Search for the cell housing the specified text and yield its [x, y] center coordinate. 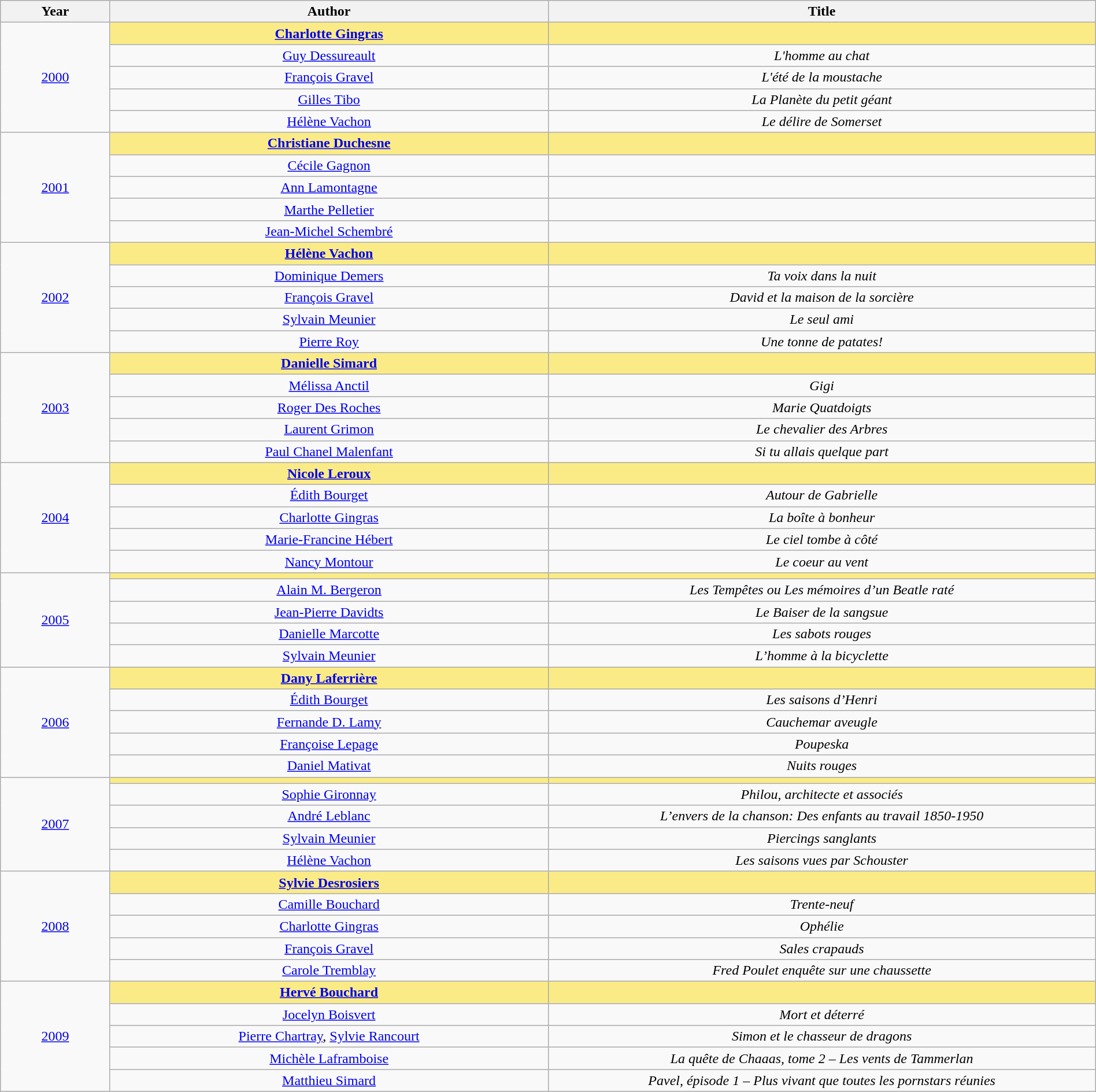
Title [822, 12]
Sylvie Desrosiers [329, 882]
Year [55, 12]
Hervé Bouchard [329, 993]
André Leblanc [329, 816]
Le seul ami [822, 320]
2005 [55, 620]
Fred Poulet enquête sur une chaussette [822, 971]
2008 [55, 926]
Daniel Mativat [329, 766]
La quête de Chaaas, tome 2 – Les vents de Tammerlan [822, 1058]
Nuits rouges [822, 766]
Le coeur au vent [822, 561]
Jocelyn Boisvert [329, 1015]
Autour de Gabrielle [822, 495]
2002 [55, 297]
Poupeska [822, 744]
Les Tempêtes ou Les mémoires d’un Beatle raté [822, 590]
2003 [55, 408]
Marthe Pelletier [329, 209]
Mort et déterré [822, 1015]
2007 [55, 824]
Roger Des Roches [329, 408]
Dany Laferrière [329, 678]
L'homme au chat [822, 55]
Jean-Michel Schembré [329, 231]
2009 [55, 1037]
Pierre Chartray, Sylvie Rancourt [329, 1037]
Simon et le chasseur de dragons [822, 1037]
Le chevalier des Arbres [822, 430]
La boîte à bonheur [822, 517]
Fernande D. Lamy [329, 722]
Trente-neuf [822, 904]
Danielle Simard [329, 364]
Dominique Demers [329, 276]
Marie-Francine Hébert [329, 539]
Le ciel tombe à côté [822, 539]
Le Baiser de la sangsue [822, 612]
2001 [55, 187]
Sophie Gironnay [329, 794]
Marie Quatdoigts [822, 408]
L’homme à la bicyclette [822, 656]
Gilles Tibo [329, 99]
Cauchemar aveugle [822, 722]
Nancy Montour [329, 561]
Philou, architecte et associés [822, 794]
Guy Dessureault [329, 55]
Matthieu Simard [329, 1080]
2004 [55, 517]
Gigi [822, 386]
Une tonne de patates! [822, 342]
Pierre Roy [329, 342]
Si tu allais quelque part [822, 451]
Christiane Duchesne [329, 143]
Michèle Laframboise [329, 1058]
Author [329, 12]
Paul Chanel Malenfant [329, 451]
Pavel, épisode 1 – Plus vivant que toutes les pornstars réunies [822, 1080]
Danielle Marcotte [329, 634]
Carole Tremblay [329, 971]
L'été de la moustache [822, 77]
Ophélie [822, 926]
Les saisons vues par Schouster [822, 860]
Sales crapauds [822, 949]
La Planète du petit géant [822, 99]
L’envers de la chanson: Des enfants au travail 1850-1950 [822, 816]
2000 [55, 77]
Camille Bouchard [329, 904]
Les saisons d’Henri [822, 700]
Le délire de Somerset [822, 121]
Alain M. Bergeron [329, 590]
Nicole Leroux [329, 473]
Ann Lamontagne [329, 187]
Jean-Pierre Davidts [329, 612]
Les sabots rouges [822, 634]
Ta voix dans la nuit [822, 276]
2006 [55, 722]
David et la maison de la sorcière [822, 298]
Françoise Lepage [329, 744]
Laurent Grimon [329, 430]
Mélissa Anctil [329, 386]
Cécile Gagnon [329, 165]
Piercings sanglants [822, 838]
